Search for the cell housing the specified text and yield its [X, Y] center coordinate. 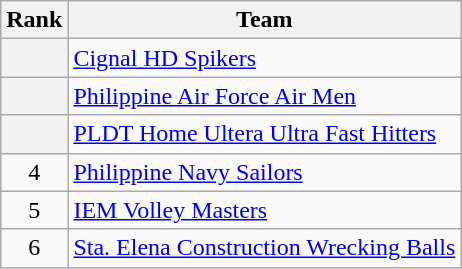
PLDT Home Ultera Ultra Fast Hitters [264, 134]
4 [34, 172]
Philippine Air Force Air Men [264, 96]
Rank [34, 20]
IEM Volley Masters [264, 210]
Philippine Navy Sailors [264, 172]
Team [264, 20]
5 [34, 210]
Sta. Elena Construction Wrecking Balls [264, 248]
6 [34, 248]
Cignal HD Spikers [264, 58]
